Identify which cell holds the provided text, then report its [X, Y] central coordinate. 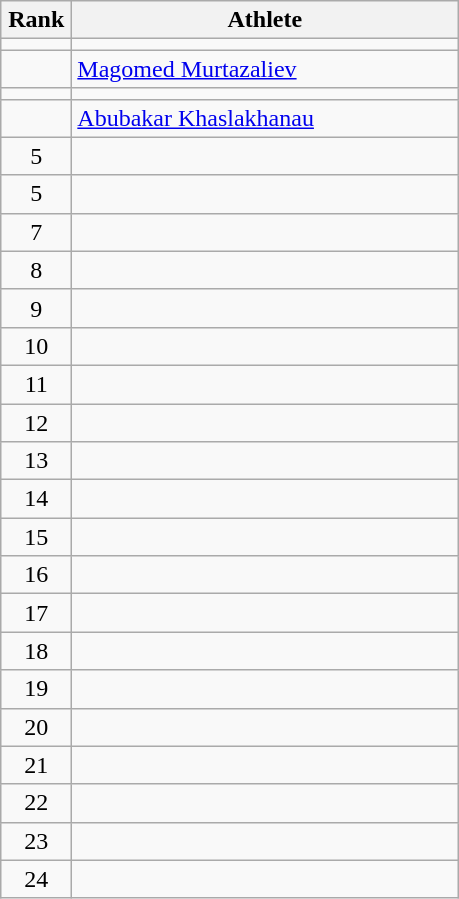
16 [36, 575]
24 [36, 879]
15 [36, 537]
10 [36, 346]
20 [36, 727]
Rank [36, 20]
18 [36, 651]
Athlete [265, 20]
13 [36, 461]
8 [36, 270]
Abubakar Khaslakhanau [265, 118]
Magomed Murtazaliev [265, 69]
11 [36, 384]
22 [36, 803]
9 [36, 308]
21 [36, 765]
12 [36, 423]
19 [36, 689]
14 [36, 499]
17 [36, 613]
23 [36, 841]
7 [36, 232]
